Search for the cell housing the specified text and yield its (X, Y) center coordinate. 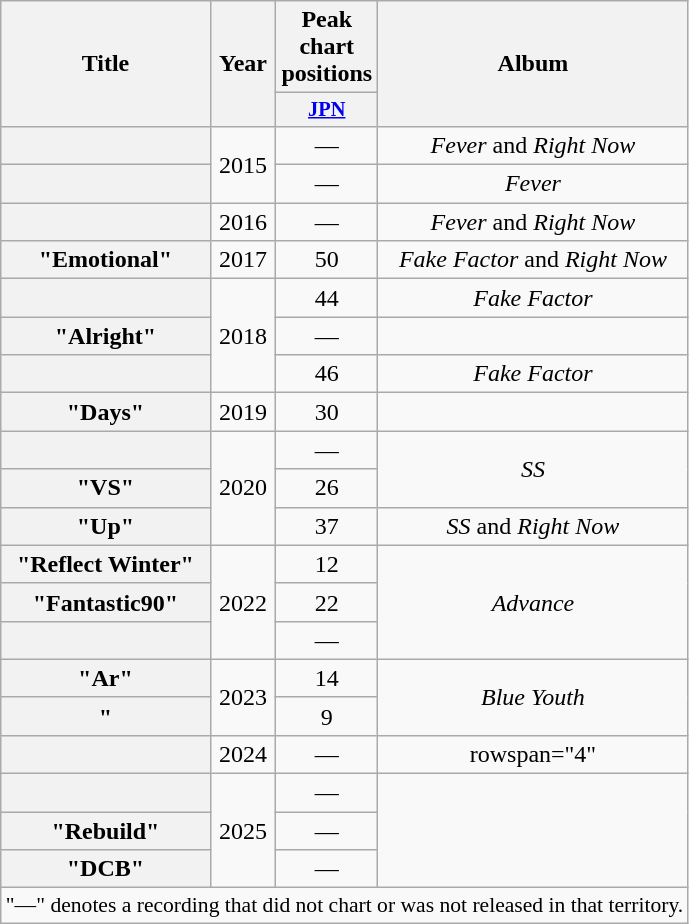
26 (327, 488)
30 (327, 412)
2023 (243, 697)
rowspan="4" (534, 754)
"Rebuild" (106, 831)
Year (243, 64)
"Up" (106, 526)
46 (327, 374)
"Reflect Winter" (106, 564)
Fake Factor and Right Now (534, 260)
SS (534, 469)
44 (327, 298)
12 (327, 564)
2016 (243, 222)
" (106, 716)
SS and Right Now (534, 526)
2020 (243, 488)
14 (327, 678)
Fever (534, 184)
"Emotional" (106, 260)
2024 (243, 754)
"Fantastic90" (106, 602)
Peak chart positions (327, 47)
"VS" (106, 488)
"Ar" (106, 678)
Title (106, 64)
50 (327, 260)
2015 (243, 164)
2017 (243, 260)
"—" denotes a recording that did not chart or was not released in that territory. (345, 906)
JPN (327, 110)
2019 (243, 412)
"Alright" (106, 336)
Album (534, 64)
Blue Youth (534, 697)
37 (327, 526)
"DCB" (106, 869)
2018 (243, 336)
9 (327, 716)
2025 (243, 831)
"Days" (106, 412)
22 (327, 602)
2022 (243, 602)
Advance (534, 602)
